Search for the cell housing the specified text and yield its [X, Y] center coordinate. 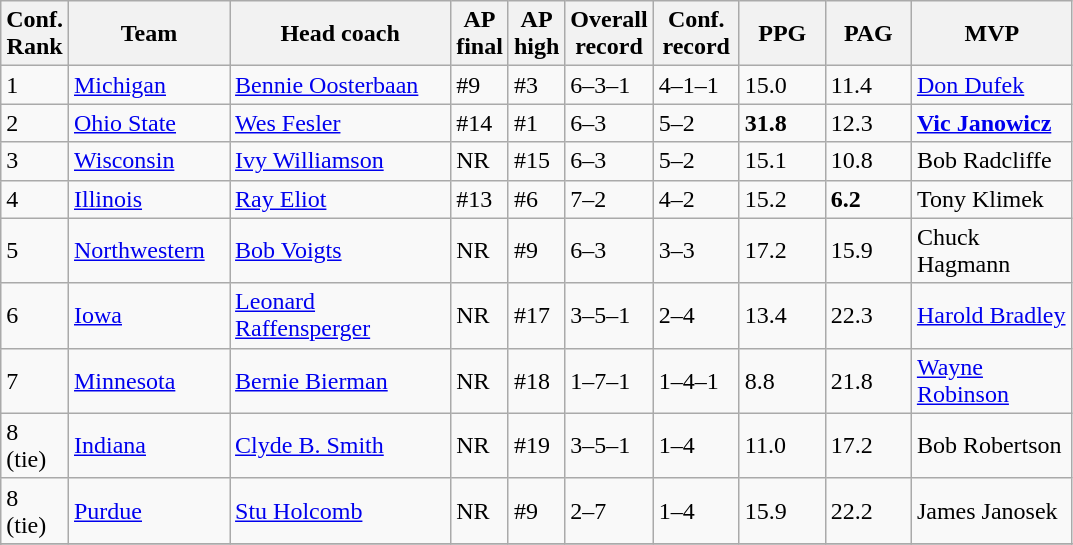
12.3 [868, 123]
Iowa [148, 316]
10.8 [868, 161]
AP final [480, 34]
22.2 [868, 510]
Michigan [148, 85]
PPG [782, 34]
3 [35, 161]
6.2 [868, 199]
Vic Janowicz [992, 123]
31.8 [782, 123]
6 [35, 316]
Bob Voigts [340, 250]
Bernie Bierman [340, 380]
James Janosek [992, 510]
Minnesota [148, 380]
Indiana [148, 446]
Northwestern [148, 250]
4–2 [696, 199]
Wes Fesler [340, 123]
13.4 [782, 316]
Ray Eliot [340, 199]
1 [35, 85]
Harold Bradley [992, 316]
Team [148, 34]
AP high [536, 34]
1–4–1 [696, 380]
Stu Holcomb [340, 510]
MVP [992, 34]
Wayne Robinson [992, 380]
7–2 [609, 199]
15.1 [782, 161]
Conf. Rank [35, 34]
22.3 [868, 316]
#14 [480, 123]
21.8 [868, 380]
2 [35, 123]
4–1–1 [696, 85]
Conf. record [696, 34]
2–4 [696, 316]
#1 [536, 123]
7 [35, 380]
Ivy Williamson [340, 161]
#13 [480, 199]
1–7–1 [609, 380]
#18 [536, 380]
Bob Radcliffe [992, 161]
Chuck Hagmann [992, 250]
4 [35, 199]
Don Dufek [992, 85]
Tony Klimek [992, 199]
3–3 [696, 250]
Wisconsin [148, 161]
Overall record [609, 34]
Clyde B. Smith [340, 446]
11.0 [782, 446]
Leonard Raffensperger [340, 316]
Illinois [148, 199]
#15 [536, 161]
8.8 [782, 380]
#17 [536, 316]
Bob Robertson [992, 446]
PAG [868, 34]
15.2 [782, 199]
Purdue [148, 510]
Ohio State [148, 123]
15.0 [782, 85]
5 [35, 250]
2–7 [609, 510]
11.4 [868, 85]
Head coach [340, 34]
#6 [536, 199]
#19 [536, 446]
6–3–1 [609, 85]
Bennie Oosterbaan [340, 85]
#3 [536, 85]
